Find where the given text appears and provide that cell's center as [X, Y] coordinate. 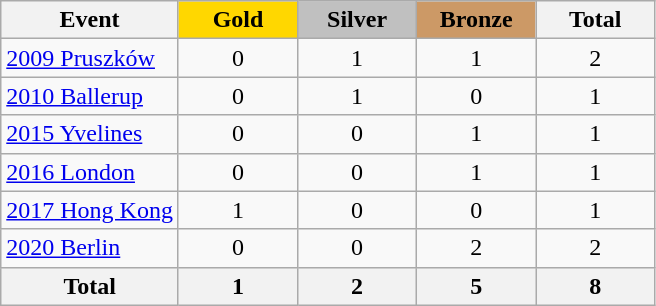
2016 London [90, 172]
2009 Pruszków [90, 58]
Event [90, 20]
2015 Yvelines [90, 134]
2010 Ballerup [90, 96]
2017 Hong Kong [90, 210]
Gold [238, 20]
Bronze [476, 20]
Silver [358, 20]
8 [596, 286]
2020 Berlin [90, 248]
5 [476, 286]
